Provide the (X, Y) coordinate of the cell's center where the given text is located.  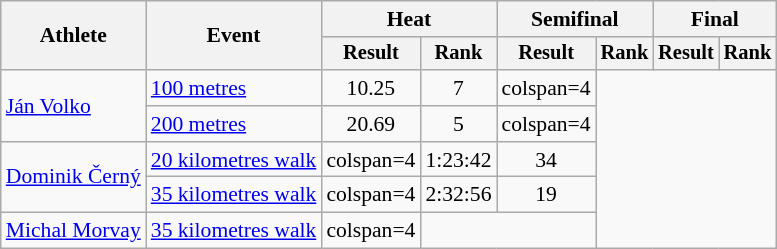
Ján Volko (74, 106)
20 kilometres walk (234, 160)
5 (458, 124)
1:23:42 (458, 160)
200 metres (234, 124)
Final (714, 19)
Michal Morvay (74, 231)
Semifinal (576, 19)
19 (546, 195)
100 metres (234, 88)
10.25 (370, 88)
Dominik Černý (74, 178)
Event (234, 36)
34 (546, 160)
Heat (408, 19)
7 (458, 88)
Athlete (74, 36)
2:32:56 (458, 195)
20.69 (370, 124)
